Output the (X, Y) coordinate of the center of the cell containing the given text.  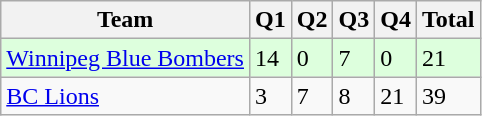
Team (126, 20)
3 (270, 96)
BC Lions (126, 96)
8 (354, 96)
Q2 (312, 20)
14 (270, 58)
Total (448, 20)
Q1 (270, 20)
39 (448, 96)
Q4 (396, 20)
Q3 (354, 20)
Winnipeg Blue Bombers (126, 58)
